Determine the [x, y] coordinate at the center of the cell enclosing the given text.  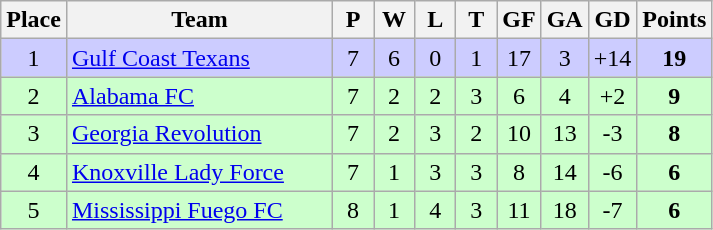
GF [519, 20]
P [354, 20]
14 [564, 172]
Georgia Revolution [199, 134]
GD [612, 20]
GA [564, 20]
10 [519, 134]
+14 [612, 58]
T [476, 20]
Mississippi Fuego FC [199, 210]
Team [199, 20]
13 [564, 134]
5 [34, 210]
Place [34, 20]
18 [564, 210]
W [394, 20]
Alabama FC [199, 96]
+2 [612, 96]
Knoxville Lady Force [199, 172]
-6 [612, 172]
0 [436, 58]
L [436, 20]
17 [519, 58]
Gulf Coast Texans [199, 58]
Points [674, 20]
-7 [612, 210]
-3 [612, 134]
19 [674, 58]
11 [519, 210]
9 [674, 96]
